Pinpoint the cell where the given text exists, returning its [x, y] midpoint coordinate. 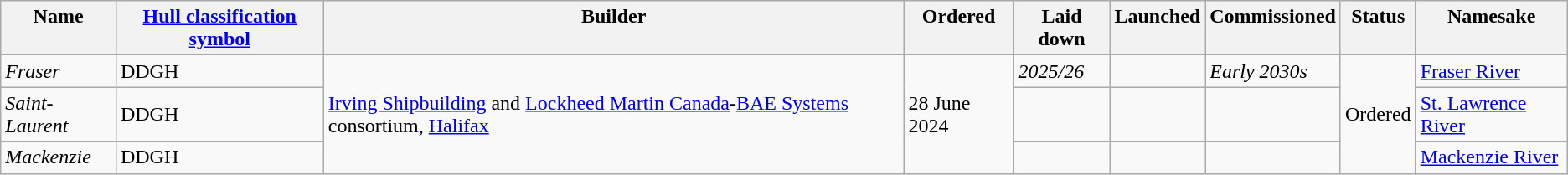
Namesake [1491, 28]
Builder [613, 28]
Fraser [59, 71]
Status [1378, 28]
Irving Shipbuilding and Lockheed Martin Canada-BAE Systems consortium, Halifax [613, 114]
St. Lawrence River [1491, 114]
2025/26 [1062, 71]
Name [59, 28]
Mackenzie [59, 157]
Launched [1158, 28]
Saint-Laurent [59, 114]
Hull classification symbol [219, 28]
Commissioned [1273, 28]
28 June 2024 [958, 114]
Early 2030s [1273, 71]
Mackenzie River [1491, 157]
Fraser River [1491, 71]
Laid down [1062, 28]
